Find where the given text appears and provide that cell's center as (X, Y) coordinate. 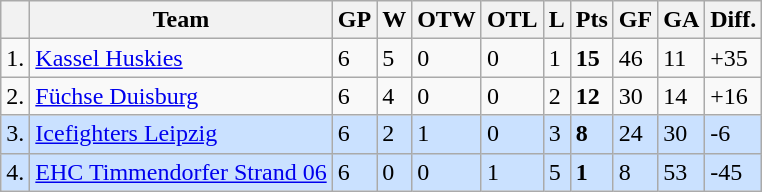
+16 (734, 96)
Kassel Huskies (181, 58)
Füchse Duisburg (181, 96)
3 (556, 134)
GF (635, 20)
2. (16, 96)
L (556, 20)
GA (682, 20)
53 (682, 172)
14 (682, 96)
-6 (734, 134)
Pts (592, 20)
GP (354, 20)
-45 (734, 172)
4. (16, 172)
Team (181, 20)
15 (592, 58)
+35 (734, 58)
24 (635, 134)
OTW (447, 20)
EHC Timmendorfer Strand 06 (181, 172)
W (394, 20)
Icefighters Leipzig (181, 134)
1. (16, 58)
12 (592, 96)
11 (682, 58)
OTL (512, 20)
46 (635, 58)
Diff. (734, 20)
4 (394, 96)
3. (16, 134)
